Capture the cell that displays the provided text and extract its (X, Y) central coordinate. 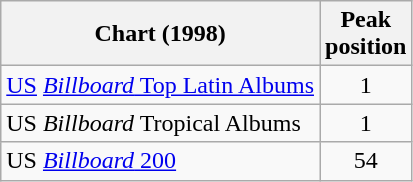
54 (366, 161)
US Billboard Top Latin Albums (160, 85)
US Billboard 200 (160, 161)
US Billboard Tropical Albums (160, 123)
Chart (1998) (160, 34)
Peakposition (366, 34)
